Pinpoint the cell where the given text exists, returning its (X, Y) midpoint coordinate. 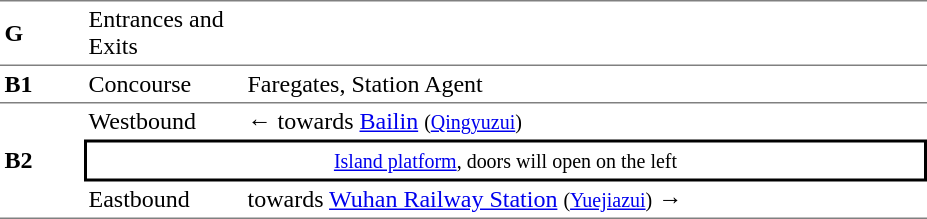
← towards Bailin (Qingyuzui) (585, 121)
Faregates, Station Agent (585, 83)
B1 (42, 83)
G (42, 32)
Concourse (164, 83)
Entrances and Exits (164, 32)
B2 (42, 160)
Island platform, doors will open on the left (506, 161)
Westbound (164, 121)
